Provide the [X, Y] coordinate of the cell's center where the given text is located.  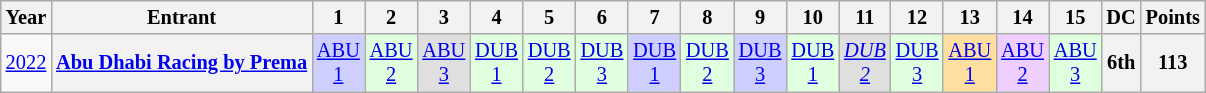
9 [760, 17]
Abu Dhabi Racing by Prema [182, 63]
12 [918, 17]
13 [970, 17]
2 [392, 17]
14 [1022, 17]
7 [654, 17]
10 [812, 17]
3 [444, 17]
11 [865, 17]
DC [1122, 17]
2022 [26, 63]
1 [338, 17]
6 [602, 17]
113 [1173, 63]
8 [708, 17]
15 [1076, 17]
Entrant [182, 17]
Year [26, 17]
5 [550, 17]
4 [496, 17]
Points [1173, 17]
6th [1122, 63]
